Provide the [x, y] coordinate of the cell's center where the given text is located.  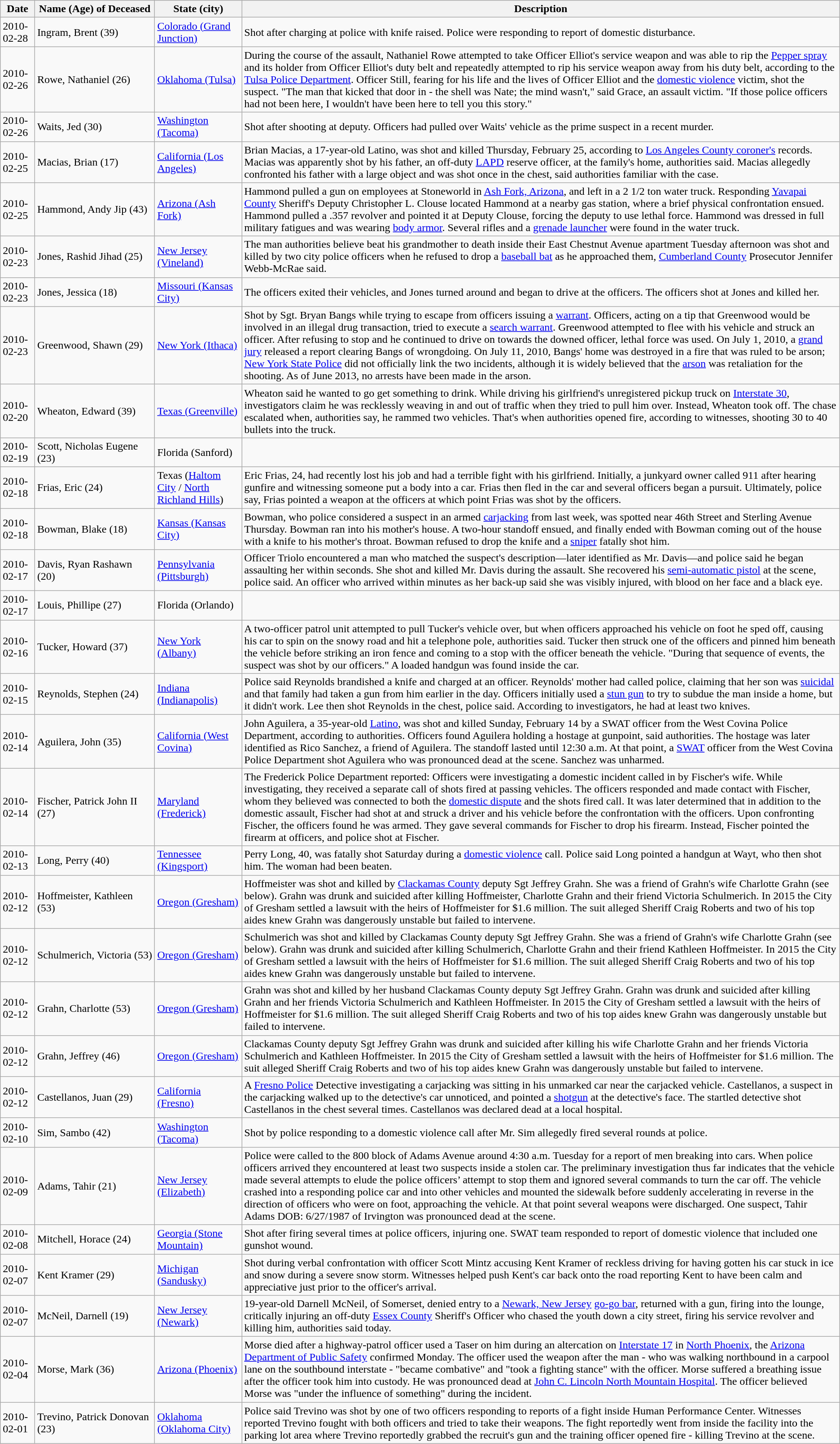
Fischer, Patrick John II (27) [95, 807]
Wheaton, Edward (39) [95, 411]
Jones, Jessica (18) [95, 292]
Castellanos, Juan (29) [95, 1097]
Oklahoma (Oklahoma City) [198, 1423]
Texas (Haltom City / North Richland Hills) [198, 487]
Tucker, Howard (37) [95, 647]
2010-02-08 [18, 1239]
2010-02-16 [18, 647]
Aguilera, John (35) [95, 741]
Greenwood, Shawn (29) [95, 346]
2010-02-13 [18, 861]
Kansas (Kansas City) [198, 529]
2010-02-10 [18, 1133]
Shot by police responding to a domestic violence call after Mr. Sim allegedly fired several rounds at police. [541, 1133]
Hoffmeister, Kathleen (53) [95, 902]
New Jersey (Elizabeth) [198, 1186]
Adams, Tahir (21) [95, 1186]
Florida (Orlando) [198, 606]
2010-02-20 [18, 411]
Bowman, Blake (18) [95, 529]
State (city) [198, 9]
Kent Kramer (29) [95, 1274]
The officers exited their vehicles, and Jones turned around and began to drive at the officers. The officers shot at Jones and killed her. [541, 292]
Morse, Mark (36) [95, 1370]
2010-02-09 [18, 1186]
2010-02-15 [18, 694]
California (Los Angeles) [198, 162]
Waits, Jed (30) [95, 127]
New Jersey (Newark) [198, 1316]
Oklahoma (Tulsa) [198, 79]
2010-02-28 [18, 32]
Shot after shooting at deputy. Officers had pulled over Waits' vehicle as the prime suspect in a recent murder. [541, 127]
Macias, Brian (17) [95, 162]
Rowe, Nathaniel (26) [95, 79]
California (West Covina) [198, 741]
Long, Perry (40) [95, 861]
Grahn, Charlotte (53) [95, 1009]
Sim, Sambo (42) [95, 1133]
Grahn, Jeffrey (46) [95, 1056]
Maryland (Frederick) [198, 807]
Description [541, 9]
New York (Ithaca) [198, 346]
Arizona (Ash Fork) [198, 209]
Hammond, Andy Jip (43) [95, 209]
Missouri (Kansas City) [198, 292]
Trevino, Patrick Donovan (23) [95, 1423]
Georgia (Stone Mountain) [198, 1239]
Name (Age) of Deceased [95, 9]
Florida (Sanford) [198, 452]
Frias, Eric (24) [95, 487]
Reynolds, Stephen (24) [95, 694]
Louis, Phillipe (27) [95, 606]
Texas (Greenville) [198, 411]
McNeil, Darnell (19) [95, 1316]
Shot after firing several times at police officers, injuring one. SWAT team responded to report of domestic violence that included one gunshot wound. [541, 1239]
Schulmerich, Victoria (53) [95, 955]
Scott, Nicholas Eugene (23) [95, 452]
Indiana (Indianapolis) [198, 694]
California (Fresno) [198, 1097]
New York (Albany) [198, 647]
Jones, Rashid Jihad (25) [95, 257]
Shot after charging at police with knife raised. Police were responding to report of domestic disturbance. [541, 32]
2010-02-04 [18, 1370]
Michigan (Sandusky) [198, 1274]
Arizona (Phoenix) [198, 1370]
Mitchell, Horace (24) [95, 1239]
2010-02-19 [18, 452]
Date [18, 9]
New Jersey (Vineland) [198, 257]
2010-02-01 [18, 1423]
Davis, Ryan Rashawn (20) [95, 570]
Tennessee (Kingsport) [198, 861]
Pennsylvania (Pittsburgh) [198, 570]
Colorado (Grand Junction) [198, 32]
Ingram, Brent (39) [95, 32]
